For the text-containing cell, return its midpoint in [X, Y] coordinate format. 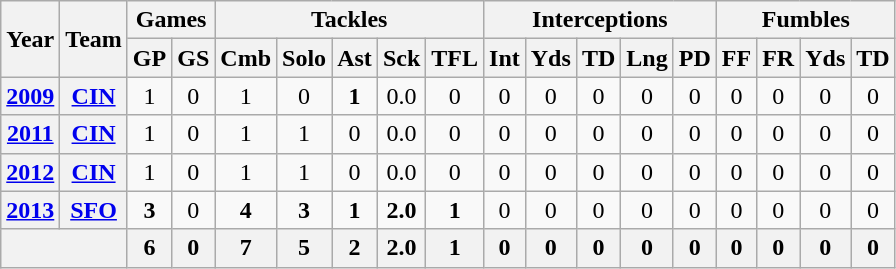
2011 [30, 134]
Team [94, 39]
FR [778, 58]
FF [736, 58]
Solo [304, 58]
2012 [30, 172]
Ast [355, 58]
Sck [401, 58]
Year [30, 39]
Tackles [350, 20]
2009 [30, 96]
TFL [455, 58]
Int [505, 58]
Fumbles [806, 20]
Interceptions [600, 20]
GS [194, 58]
Lng [647, 58]
6 [149, 248]
4 [246, 210]
7 [246, 248]
2013 [30, 210]
PD [694, 58]
2 [355, 248]
Cmb [246, 58]
GP [149, 58]
SFO [94, 210]
Games [170, 20]
5 [304, 248]
